Scan for the cell matching the given text and deliver its (X, Y) coordinate at center. 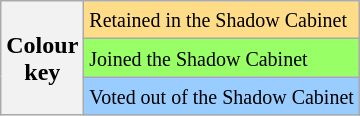
Voted out of the Shadow Cabinet (222, 96)
Retained in the Shadow Cabinet (222, 20)
Joined the Shadow Cabinet (222, 58)
Colourkey (42, 58)
